For the text-containing cell, return its midpoint in [X, Y] coordinate format. 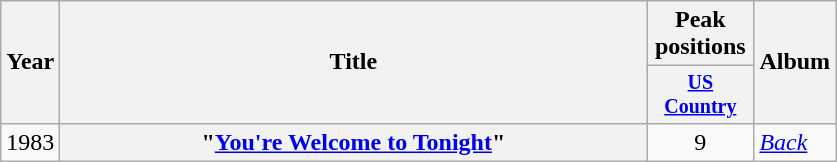
1983 [30, 142]
Album [795, 62]
Year [30, 62]
Title [354, 62]
Peak positions [700, 34]
USCountry [700, 94]
Back [795, 142]
"You're Welcome to Tonight" [354, 142]
9 [700, 142]
